Provide the (x, y) coordinate of the cell's center where the given text is located.  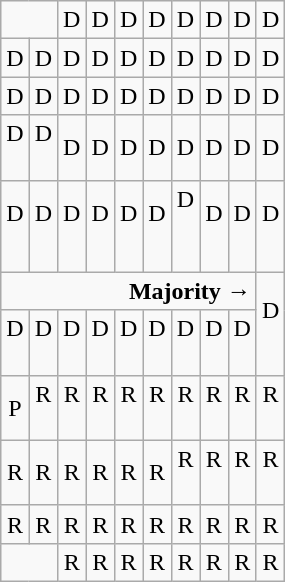
Majority → (129, 291)
P (15, 408)
